Detect which cell encompasses the target text, then output its (x, y) center coordinate. 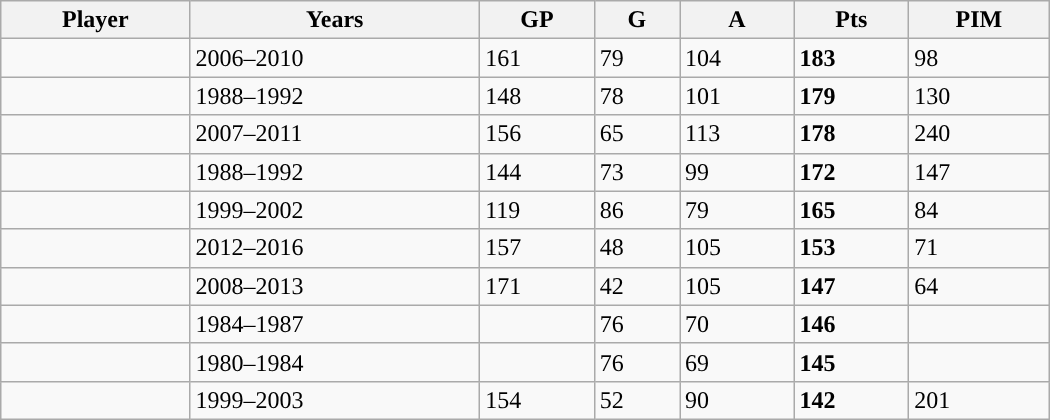
171 (538, 286)
69 (738, 362)
64 (980, 286)
154 (538, 400)
PIM (980, 20)
157 (538, 248)
84 (980, 210)
146 (852, 324)
86 (636, 210)
240 (980, 134)
119 (538, 210)
GP (538, 20)
70 (738, 324)
2008–2013 (335, 286)
178 (852, 134)
1999–2002 (335, 210)
144 (538, 172)
90 (738, 400)
148 (538, 96)
1980–1984 (335, 362)
78 (636, 96)
153 (852, 248)
48 (636, 248)
A (738, 20)
Player (96, 20)
2012–2016 (335, 248)
113 (738, 134)
156 (538, 134)
161 (538, 58)
65 (636, 134)
Pts (852, 20)
130 (980, 96)
42 (636, 286)
G (636, 20)
183 (852, 58)
172 (852, 172)
179 (852, 96)
101 (738, 96)
99 (738, 172)
Years (335, 20)
73 (636, 172)
142 (852, 400)
71 (980, 248)
201 (980, 400)
1984–1987 (335, 324)
1999–2003 (335, 400)
2006–2010 (335, 58)
52 (636, 400)
104 (738, 58)
165 (852, 210)
145 (852, 362)
2007–2011 (335, 134)
98 (980, 58)
